For the text-containing cell, return its midpoint in (x, y) coordinate format. 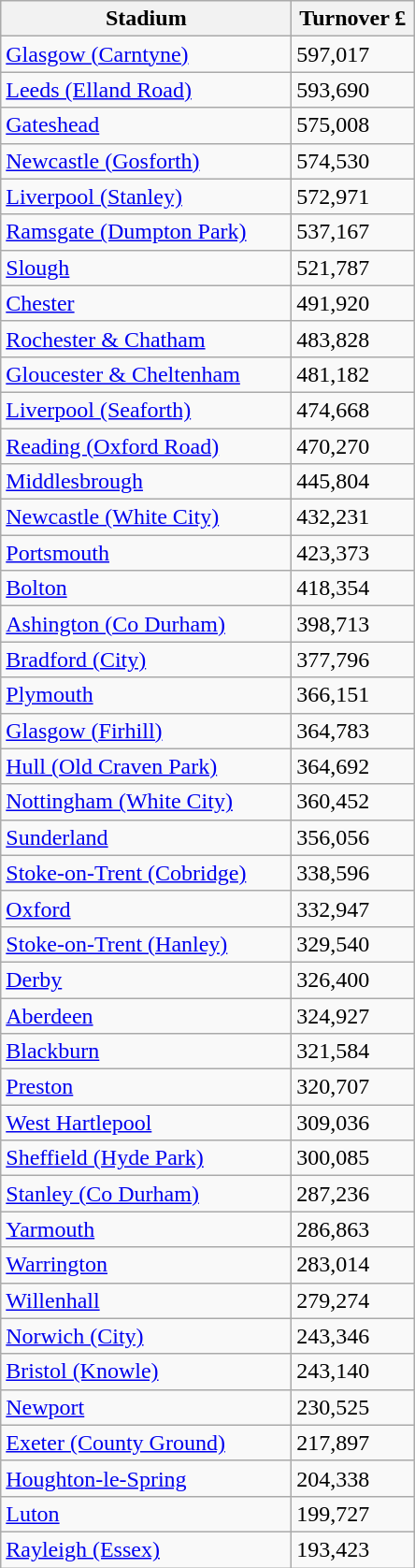
521,787 (353, 268)
418,354 (353, 588)
326,400 (353, 980)
Willenhall (146, 1300)
Glasgow (Carntyne) (146, 54)
Plymouth (146, 695)
Norwich (City) (146, 1336)
Stoke-on-Trent (Hanley) (146, 944)
243,140 (353, 1372)
Ashington (Co Durham) (146, 624)
Chester (146, 303)
287,236 (353, 1194)
329,540 (353, 944)
338,596 (353, 873)
537,167 (353, 232)
West Hartlepool (146, 1123)
356,056 (353, 837)
481,182 (353, 374)
230,525 (353, 1407)
320,707 (353, 1087)
Portsmouth (146, 553)
575,008 (353, 125)
Hull (Old Craven Park) (146, 766)
Newcastle (White City) (146, 517)
321,584 (353, 1052)
332,947 (353, 908)
Ramsgate (Dumpton Park) (146, 232)
199,727 (353, 1514)
398,713 (353, 624)
Bristol (Knowle) (146, 1372)
Stoke-on-Trent (Cobridge) (146, 873)
Stadium (146, 19)
Slough (146, 268)
474,668 (353, 410)
Preston (146, 1087)
243,346 (353, 1336)
283,014 (353, 1265)
Turnover £ (353, 19)
572,971 (353, 196)
Sheffield (Hyde Park) (146, 1158)
364,692 (353, 766)
491,920 (353, 303)
Oxford (146, 908)
Exeter (County Ground) (146, 1443)
217,897 (353, 1443)
Gateshead (146, 125)
Nottingham (White City) (146, 802)
324,927 (353, 1015)
Warrington (146, 1265)
204,338 (353, 1478)
Gloucester & Cheltenham (146, 374)
Middlesbrough (146, 482)
Bolton (146, 588)
470,270 (353, 446)
Bradford (City) (146, 660)
Rayleigh (Essex) (146, 1549)
300,085 (353, 1158)
Liverpool (Seaforth) (146, 410)
Rochester & Chatham (146, 339)
377,796 (353, 660)
364,783 (353, 731)
Blackburn (146, 1052)
366,151 (353, 695)
Derby (146, 980)
Sunderland (146, 837)
445,804 (353, 482)
360,452 (353, 802)
Glasgow (Firhill) (146, 731)
483,828 (353, 339)
Luton (146, 1514)
Reading (Oxford Road) (146, 446)
309,036 (353, 1123)
597,017 (353, 54)
574,530 (353, 161)
Aberdeen (146, 1015)
286,863 (353, 1229)
Newcastle (Gosforth) (146, 161)
Liverpool (Stanley) (146, 196)
279,274 (353, 1300)
Leeds (Elland Road) (146, 90)
Stanley (Co Durham) (146, 1194)
423,373 (353, 553)
593,690 (353, 90)
193,423 (353, 1549)
Houghton-le-Spring (146, 1478)
Newport (146, 1407)
432,231 (353, 517)
Yarmouth (146, 1229)
